Pinpoint the cell where the given text exists, returning its [x, y] midpoint coordinate. 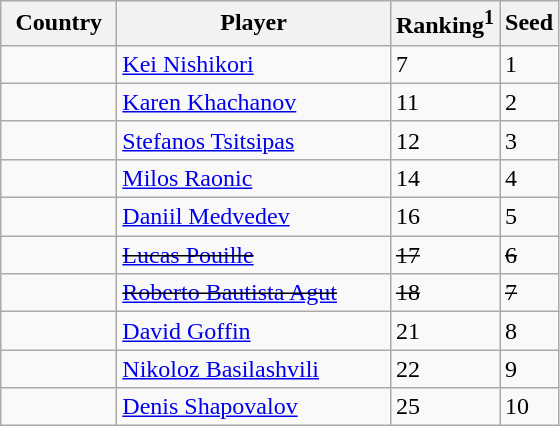
8 [530, 331]
25 [444, 407]
17 [444, 255]
12 [444, 140]
5 [530, 217]
14 [444, 178]
1 [530, 64]
18 [444, 293]
Lucas Pouille [254, 255]
2 [530, 102]
21 [444, 331]
Country [59, 24]
Kei Nishikori [254, 64]
Nikoloz Basilashvili [254, 369]
10 [530, 407]
Stefanos Tsitsipas [254, 140]
22 [444, 369]
16 [444, 217]
4 [530, 178]
Roberto Bautista Agut [254, 293]
Player [254, 24]
Milos Raonic [254, 178]
Daniil Medvedev [254, 217]
Ranking1 [444, 24]
3 [530, 140]
Seed [530, 24]
6 [530, 255]
Denis Shapovalov [254, 407]
Karen Khachanov [254, 102]
David Goffin [254, 331]
9 [530, 369]
11 [444, 102]
